Search for the cell housing the specified text and yield its [x, y] center coordinate. 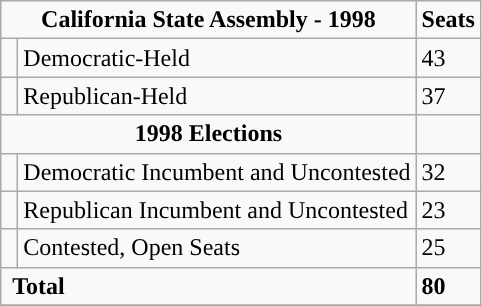
1998 Elections [208, 134]
25 [448, 248]
37 [448, 96]
Democratic-Held [217, 58]
California State Assembly - 1998 [208, 20]
23 [448, 210]
43 [448, 58]
Democratic Incumbent and Uncontested [217, 172]
80 [448, 286]
Republican-Held [217, 96]
Seats [448, 20]
Republican Incumbent and Uncontested [217, 210]
Contested, Open Seats [217, 248]
Total [208, 286]
32 [448, 172]
